Extract the (x, y) coordinate from the center of the cell holding the provided text.  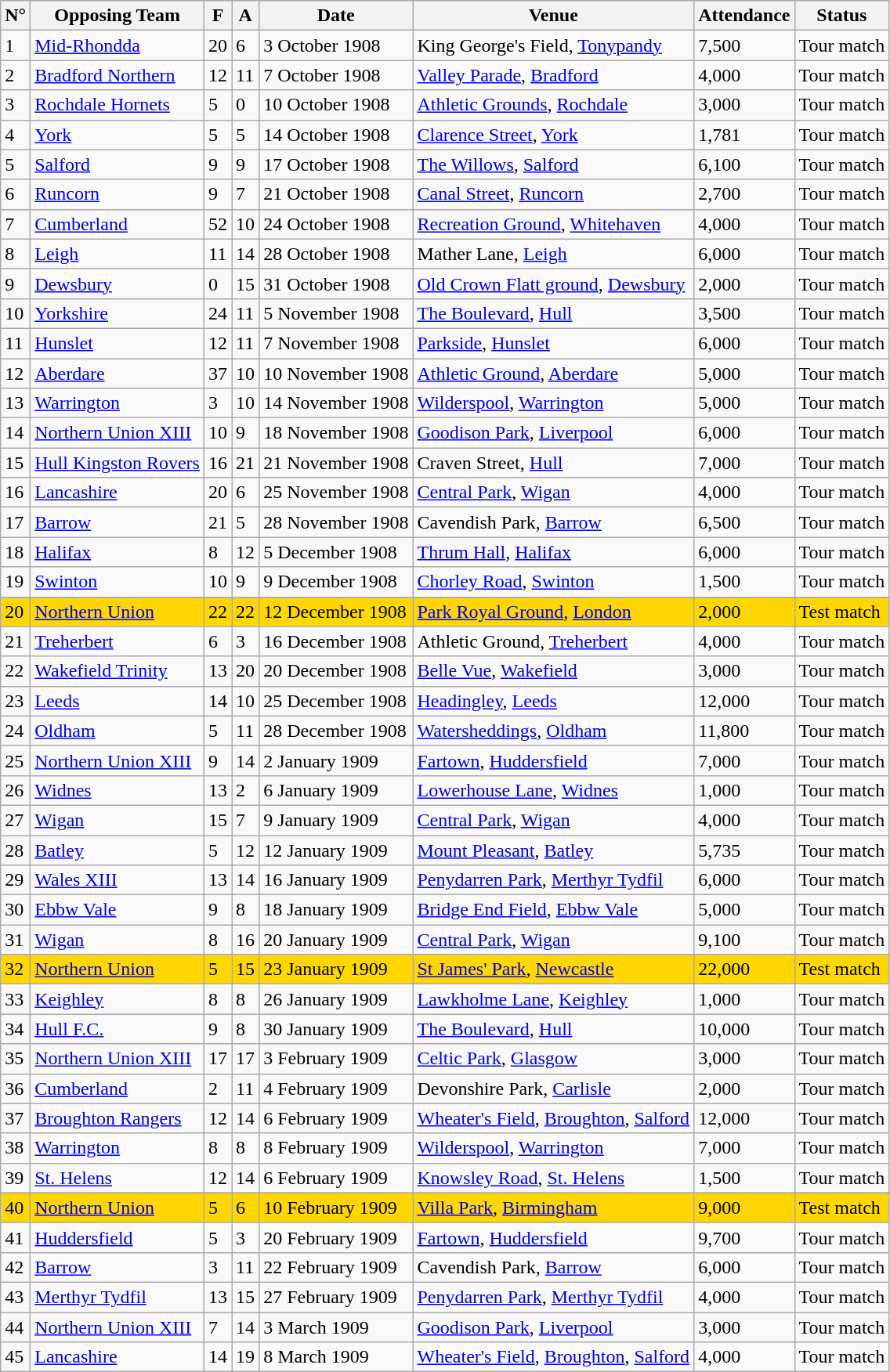
10,000 (744, 1029)
18 (16, 552)
28 December 1908 (336, 731)
Wales XIII (118, 880)
F (218, 16)
Yorkshire (118, 313)
16 December 1908 (336, 641)
8 February 1909 (336, 1148)
9,700 (744, 1237)
3 March 1909 (336, 1327)
31 October 1908 (336, 283)
9,000 (744, 1208)
Wakefield Trinity (118, 671)
Dewsbury (118, 283)
Villa Park, Birmingham (553, 1208)
Mount Pleasant, Batley (553, 850)
Aberdare (118, 374)
Athletic Ground, Aberdare (553, 374)
Runcorn (118, 194)
Athletic Ground, Treherbert (553, 641)
King George's Field, Tonypandy (553, 45)
33 (16, 999)
Lawkholme Lane, Keighley (553, 999)
21 November 1908 (336, 463)
1 (16, 45)
Mather Lane, Leigh (553, 254)
Leeds (118, 701)
12 January 1909 (336, 850)
7 October 1908 (336, 75)
Parkside, Hunslet (553, 343)
Opposing Team (118, 16)
20 December 1908 (336, 671)
20 January 1909 (336, 940)
28 November 1908 (336, 522)
N° (16, 16)
10 October 1908 (336, 105)
5 December 1908 (336, 552)
30 January 1909 (336, 1029)
Rochdale Hornets (118, 105)
24 October 1908 (336, 224)
25 November 1908 (336, 493)
10 February 1909 (336, 1208)
6,100 (744, 164)
27 February 1909 (336, 1297)
Valley Parade, Bradford (553, 75)
6 January 1909 (336, 790)
Halifax (118, 552)
27 (16, 820)
40 (16, 1208)
7 November 1908 (336, 343)
42 (16, 1267)
20 February 1909 (336, 1237)
Date (336, 16)
43 (16, 1297)
28 (16, 850)
Ebbw Vale (118, 910)
18 January 1909 (336, 910)
35 (16, 1059)
21 October 1908 (336, 194)
26 January 1909 (336, 999)
Keighley (118, 999)
23 (16, 701)
Bridge End Field, Ebbw Vale (553, 910)
Mid-Rhondda (118, 45)
Hull F.C. (118, 1029)
52 (218, 224)
Recreation Ground, Whitehaven (553, 224)
31 (16, 940)
Old Crown Flatt ground, Dewsbury (553, 283)
18 November 1908 (336, 433)
9 December 1908 (336, 582)
Status (841, 16)
41 (16, 1237)
Athletic Grounds, Rochdale (553, 105)
5 November 1908 (336, 313)
45 (16, 1357)
10 November 1908 (336, 374)
The Willows, Salford (553, 164)
Huddersfield (118, 1237)
34 (16, 1029)
25 (16, 760)
Venue (553, 16)
Knowsley Road, St. Helens (553, 1178)
44 (16, 1327)
Oldham (118, 731)
29 (16, 880)
39 (16, 1178)
Park Royal Ground, London (553, 612)
23 January 1909 (336, 969)
7,500 (744, 45)
12 December 1908 (336, 612)
Treherbert (118, 641)
5,735 (744, 850)
Bradford Northern (118, 75)
Hull Kingston Rovers (118, 463)
Thrum Hall, Halifax (553, 552)
4 (16, 135)
14 November 1908 (336, 403)
3,500 (744, 313)
9 January 1909 (336, 820)
A (246, 16)
11,800 (744, 731)
Chorley Road, Swinton (553, 582)
1,781 (744, 135)
Devonshire Park, Carlisle (553, 1089)
Craven Street, Hull (553, 463)
26 (16, 790)
32 (16, 969)
Lowerhouse Lane, Widnes (553, 790)
St James' Park, Newcastle (553, 969)
Swinton (118, 582)
28 October 1908 (336, 254)
York (118, 135)
22,000 (744, 969)
16 January 1909 (336, 880)
Merthyr Tydfil (118, 1297)
17 October 1908 (336, 164)
3 February 1909 (336, 1059)
2 January 1909 (336, 760)
Batley (118, 850)
Broughton Rangers (118, 1118)
14 October 1908 (336, 135)
Hunslet (118, 343)
Watersheddings, Oldham (553, 731)
Canal Street, Runcorn (553, 194)
Belle Vue, Wakefield (553, 671)
4 February 1909 (336, 1089)
8 March 1909 (336, 1357)
Widnes (118, 790)
Celtic Park, Glasgow (553, 1059)
25 December 1908 (336, 701)
6,500 (744, 522)
22 February 1909 (336, 1267)
St. Helens (118, 1178)
9,100 (744, 940)
Leigh (118, 254)
Headingley, Leeds (553, 701)
Clarence Street, York (553, 135)
Attendance (744, 16)
36 (16, 1089)
Salford (118, 164)
2,700 (744, 194)
30 (16, 910)
3 October 1908 (336, 45)
38 (16, 1148)
